Determine the [x, y] coordinate at the center of the cell enclosing the given text.  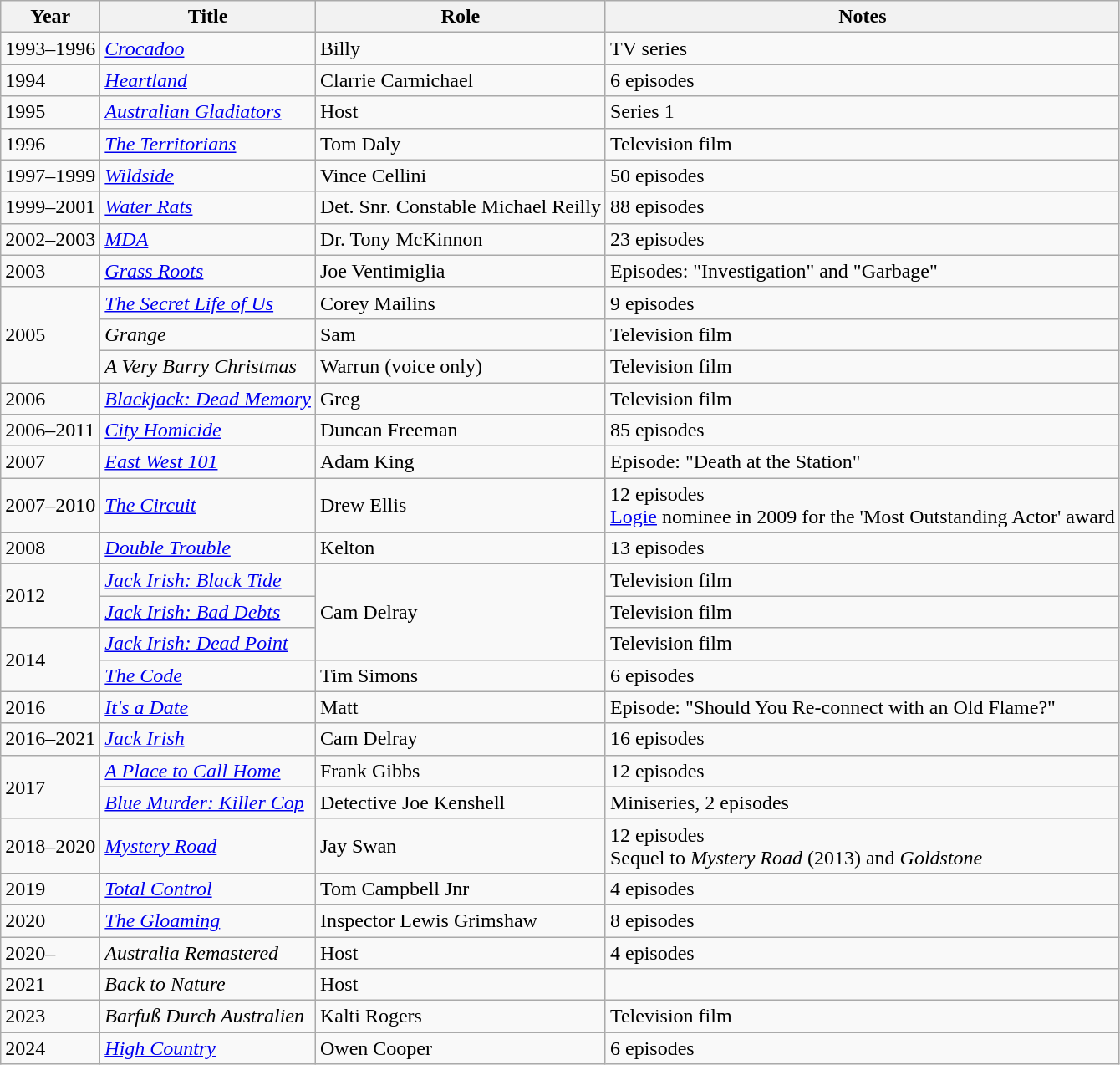
Jack Irish [208, 739]
Kalti Rogers [460, 1017]
Jay Swan [460, 846]
Tom Daly [460, 144]
2002–2003 [50, 239]
85 episodes [863, 431]
Australia Remastered [208, 952]
8 episodes [863, 920]
Vince Cellini [460, 176]
Title [208, 17]
Mystery Road [208, 846]
It's a Date [208, 707]
Crocadoo [208, 48]
Blue Murder: Killer Cop [208, 803]
2008 [50, 548]
Drew Ellis [460, 505]
1997–1999 [50, 176]
Barfuß Durch Australien [208, 1017]
Jack Irish: Bad Debts [208, 612]
12 episodesLogie nominee in 2009 for the 'Most Outstanding Actor' award [863, 505]
2021 [50, 985]
12 episodesSequel to Mystery Road (2013) and Goldstone [863, 846]
50 episodes [863, 176]
The Circuit [208, 505]
1995 [50, 112]
City Homicide [208, 431]
Det. Snr. Constable Michael Reilly [460, 207]
2020 [50, 920]
Sam [460, 334]
Year [50, 17]
9 episodes [863, 303]
1994 [50, 80]
Miniseries, 2 episodes [863, 803]
Total Control [208, 889]
Jack Irish: Dead Point [208, 644]
High Country [208, 1048]
Notes [863, 17]
Blackjack: Dead Memory [208, 399]
16 episodes [863, 739]
Greg [460, 399]
Dr. Tony McKinnon [460, 239]
Jack Irish: Black Tide [208, 580]
2019 [50, 889]
Joe Ventimiglia [460, 271]
2007–2010 [50, 505]
Double Trouble [208, 548]
Grange [208, 334]
Adam King [460, 462]
2016–2021 [50, 739]
2018–2020 [50, 846]
The Secret Life of Us [208, 303]
Inspector Lewis Grimshaw [460, 920]
88 episodes [863, 207]
2006–2011 [50, 431]
2007 [50, 462]
East West 101 [208, 462]
Episodes: "Investigation" and "Garbage" [863, 271]
2003 [50, 271]
2020– [50, 952]
2005 [50, 334]
The Territorians [208, 144]
Grass Roots [208, 271]
1996 [50, 144]
Water Rats [208, 207]
Wildside [208, 176]
Heartland [208, 80]
Australian Gladiators [208, 112]
TV series [863, 48]
1993–1996 [50, 48]
2006 [50, 399]
2023 [50, 1017]
Duncan Freeman [460, 431]
Kelton [460, 548]
A Place to Call Home [208, 771]
The Gloaming [208, 920]
Episode: "Should You Re-connect with an Old Flame?" [863, 707]
Series 1 [863, 112]
MDA [208, 239]
The Code [208, 675]
Clarrie Carmichael [460, 80]
2017 [50, 787]
Back to Nature [208, 985]
2012 [50, 596]
Billy [460, 48]
Role [460, 17]
Tim Simons [460, 675]
13 episodes [863, 548]
12 episodes [863, 771]
2016 [50, 707]
23 episodes [863, 239]
1999–2001 [50, 207]
Episode: "Death at the Station" [863, 462]
Matt [460, 707]
Frank Gibbs [460, 771]
Corey Mailins [460, 303]
2024 [50, 1048]
Detective Joe Kenshell [460, 803]
Tom Campbell Jnr [460, 889]
A Very Barry Christmas [208, 366]
Owen Cooper [460, 1048]
2014 [50, 660]
Warrun (voice only) [460, 366]
